Pinpoint the cell where the given text exists, returning its (X, Y) midpoint coordinate. 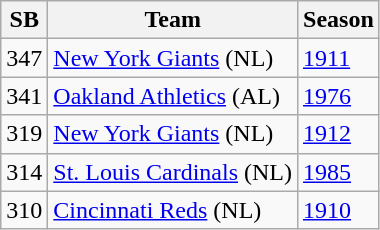
1911 (339, 58)
1985 (339, 172)
319 (24, 134)
1976 (339, 96)
341 (24, 96)
Season (339, 20)
347 (24, 58)
1912 (339, 134)
Oakland Athletics (AL) (173, 96)
Team (173, 20)
310 (24, 210)
314 (24, 172)
SB (24, 20)
Cincinnati Reds (NL) (173, 210)
1910 (339, 210)
St. Louis Cardinals (NL) (173, 172)
